Search for the cell housing the specified text and yield its [x, y] center coordinate. 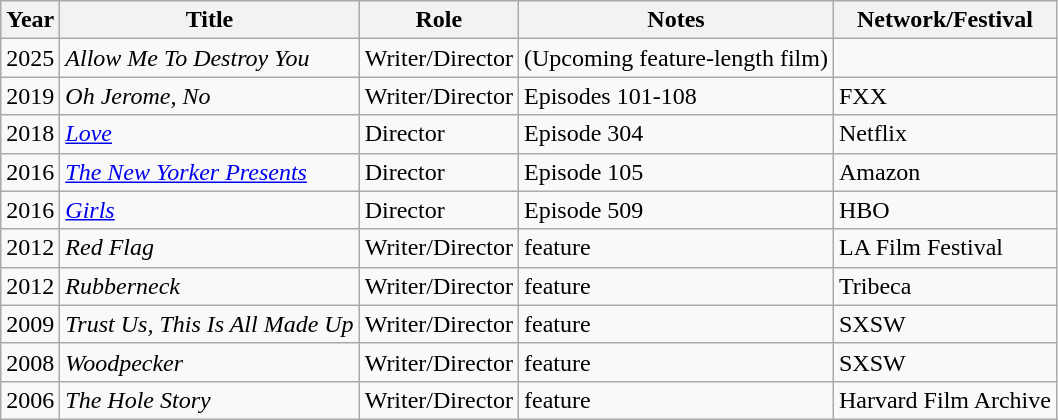
The Hole Story [210, 400]
Tribeca [944, 286]
Amazon [944, 172]
FXX [944, 96]
Role [438, 20]
2018 [30, 134]
Oh Jerome, No [210, 96]
Episode 105 [676, 172]
Girls [210, 210]
Red Flag [210, 248]
Title [210, 20]
(Upcoming feature-length film) [676, 58]
Love [210, 134]
2006 [30, 400]
The New Yorker Presents [210, 172]
Episodes 101-108 [676, 96]
LA Film Festival [944, 248]
Notes [676, 20]
Rubberneck [210, 286]
Year [30, 20]
Harvard Film Archive [944, 400]
HBO [944, 210]
Trust Us, This Is All Made Up [210, 324]
2008 [30, 362]
Allow Me To Destroy You [210, 58]
2025 [30, 58]
Episode 509 [676, 210]
Episode 304 [676, 134]
2019 [30, 96]
Woodpecker [210, 362]
Network/Festival [944, 20]
2009 [30, 324]
Netflix [944, 134]
